Pinpoint the cell where the given text exists, returning its [X, Y] midpoint coordinate. 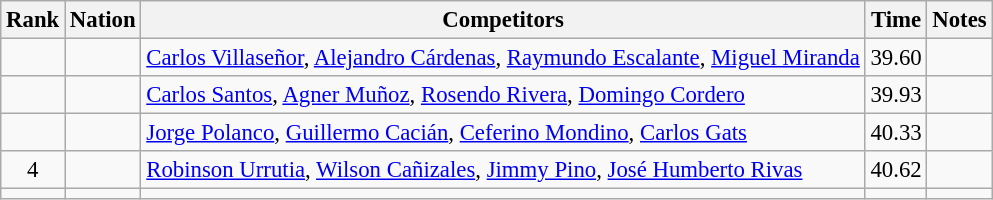
40.33 [896, 133]
Carlos Villaseñor, Alejandro Cárdenas, Raymundo Escalante, Miguel Miranda [503, 58]
Rank [33, 20]
Jorge Polanco, Guillermo Cacián, Ceferino Mondino, Carlos Gats [503, 133]
Carlos Santos, Agner Muñoz, Rosendo Rivera, Domingo Cordero [503, 95]
Time [896, 20]
Nation [103, 20]
39.93 [896, 95]
Competitors [503, 20]
39.60 [896, 58]
4 [33, 170]
40.62 [896, 170]
Robinson Urrutia, Wilson Cañizales, Jimmy Pino, José Humberto Rivas [503, 170]
Notes [960, 20]
